Detect which cell encompasses the target text, then output its (X, Y) center coordinate. 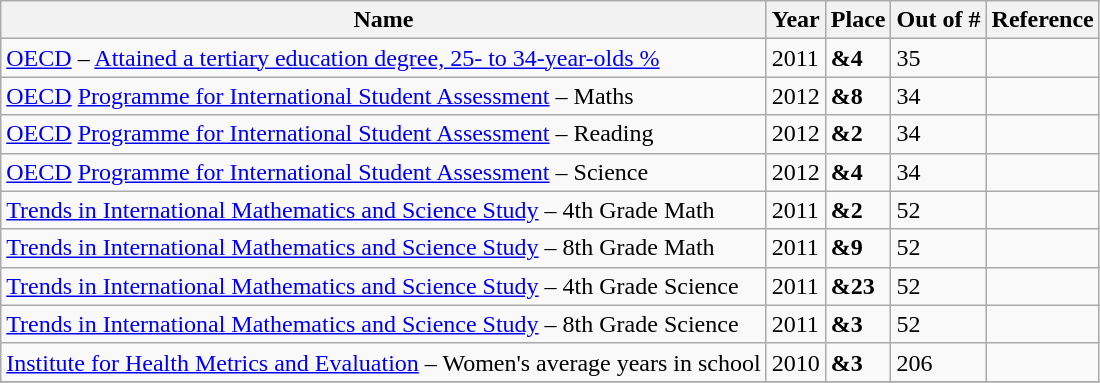
2010 (796, 362)
Institute for Health Metrics and Evaluation – Women's average years in school (384, 362)
Reference (1042, 20)
Trends in International Mathematics and Science Study – 8th Grade Science (384, 324)
&8 (858, 96)
OECD Programme for International Student Assessment – Science (384, 172)
&23 (858, 286)
206 (938, 362)
Trends in International Mathematics and Science Study – 4th Grade Science (384, 286)
Trends in International Mathematics and Science Study – 8th Grade Math (384, 248)
Out of # (938, 20)
OECD – Attained a tertiary education degree, 25- to 34-year-olds % (384, 58)
Trends in International Mathematics and Science Study – 4th Grade Math (384, 210)
Year (796, 20)
&9 (858, 248)
35 (938, 58)
OECD Programme for International Student Assessment – Maths (384, 96)
Place (858, 20)
Name (384, 20)
OECD Programme for International Student Assessment – Reading (384, 134)
